Find where the given text appears and provide that cell's center as [X, Y] coordinate. 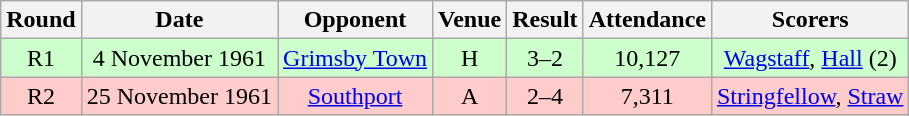
Grimsby Town [356, 58]
Scorers [810, 20]
Southport [356, 96]
R1 [41, 58]
R2 [41, 96]
Result [545, 20]
Round [41, 20]
Wagstaff, Hall (2) [810, 58]
10,127 [647, 58]
25 November 1961 [179, 96]
Date [179, 20]
4 November 1961 [179, 58]
H [469, 58]
3–2 [545, 58]
Stringfellow, Straw [810, 96]
Attendance [647, 20]
Venue [469, 20]
7,311 [647, 96]
Opponent [356, 20]
2–4 [545, 96]
A [469, 96]
